Extract the [x, y] coordinate from the center of the cell holding the provided text.  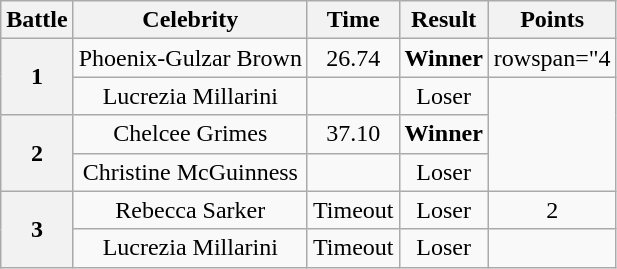
37.10 [353, 134]
Points [552, 20]
rowspan="4 [552, 58]
3 [37, 229]
26.74 [353, 58]
Phoenix-Gulzar Brown [190, 58]
Result [444, 20]
Christine McGuinness [190, 172]
1 [37, 77]
Battle [37, 20]
Chelcee Grimes [190, 134]
Time [353, 20]
Celebrity [190, 20]
Rebecca Sarker [190, 210]
